Return (X, Y) of the center of cell containing provided text 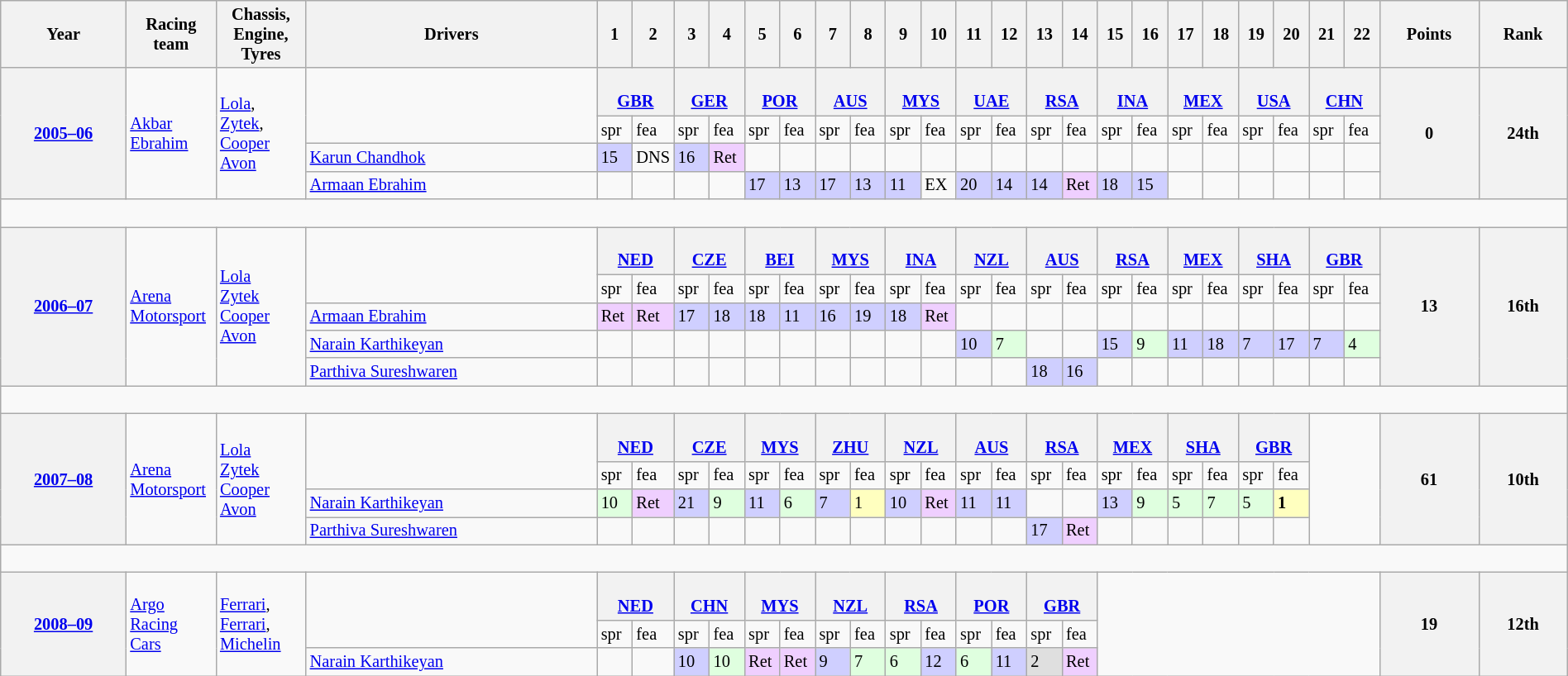
UAE (991, 92)
3 (691, 34)
61 (1429, 479)
22 (1361, 34)
EX (939, 185)
ZHU (850, 437)
Racingteam (170, 34)
Rank (1523, 34)
Points (1429, 34)
10th (1523, 479)
USA (1274, 92)
Akbar Ebrahim (170, 134)
8 (868, 34)
0 (1429, 134)
Karun Chandhok (452, 157)
Lola,Zytek,Cooper Avon (261, 134)
Year (64, 34)
2007–08 (64, 479)
Drivers (452, 34)
Ferrari,Ferrari,Michelin (261, 623)
24th (1523, 134)
Argo Racing Cars (170, 623)
DNS (653, 157)
16th (1523, 306)
Chassis,Engine,Tyres (261, 34)
12th (1523, 623)
2006–07 (64, 306)
2008–09 (64, 623)
BEI (779, 250)
GER (710, 92)
2005–06 (64, 134)
